Find where the given text appears and provide that cell's center as (X, Y) coordinate. 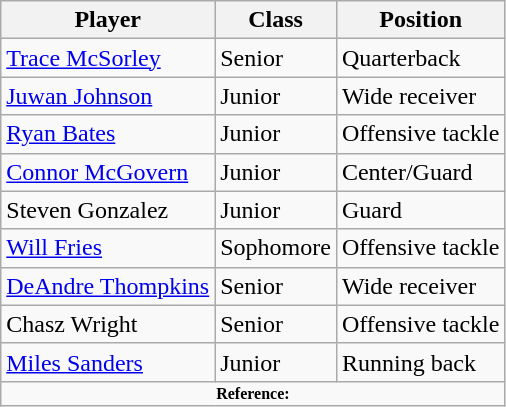
Class (276, 20)
DeAndre Thompkins (108, 286)
Connor McGovern (108, 172)
Sophomore (276, 248)
Reference: (253, 393)
Juwan Johnson (108, 96)
Miles Sanders (108, 362)
Trace McSorley (108, 58)
Steven Gonzalez (108, 210)
Quarterback (420, 58)
Ryan Bates (108, 134)
Center/Guard (420, 172)
Player (108, 20)
Position (420, 20)
Running back (420, 362)
Will Fries (108, 248)
Guard (420, 210)
Chasz Wright (108, 324)
